Determine the [x, y] coordinate at the center of the cell enclosing the given text.  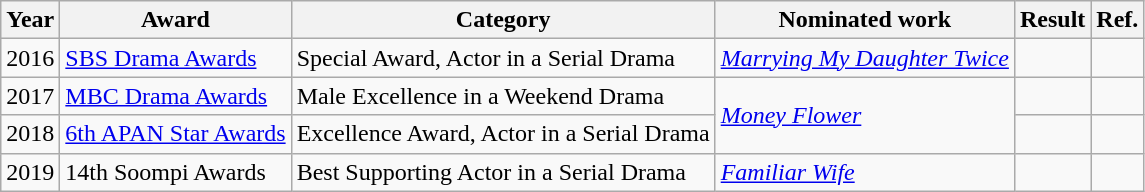
2016 [30, 58]
Nominated work [864, 20]
2018 [30, 134]
Ref. [1118, 20]
Money Flower [864, 115]
Result [1052, 20]
Special Award, Actor in a Serial Drama [503, 58]
Male Excellence in a Weekend Drama [503, 96]
Excellence Award, Actor in a Serial Drama [503, 134]
MBC Drama Awards [176, 96]
Award [176, 20]
Marrying My Daughter Twice [864, 58]
SBS Drama Awards [176, 58]
Familiar Wife [864, 172]
Best Supporting Actor in a Serial Drama [503, 172]
Category [503, 20]
6th APAN Star Awards [176, 134]
2017 [30, 96]
Year [30, 20]
2019 [30, 172]
14th Soompi Awards [176, 172]
